From the cell containing the given text, extract its center point as [x, y] coordinate. 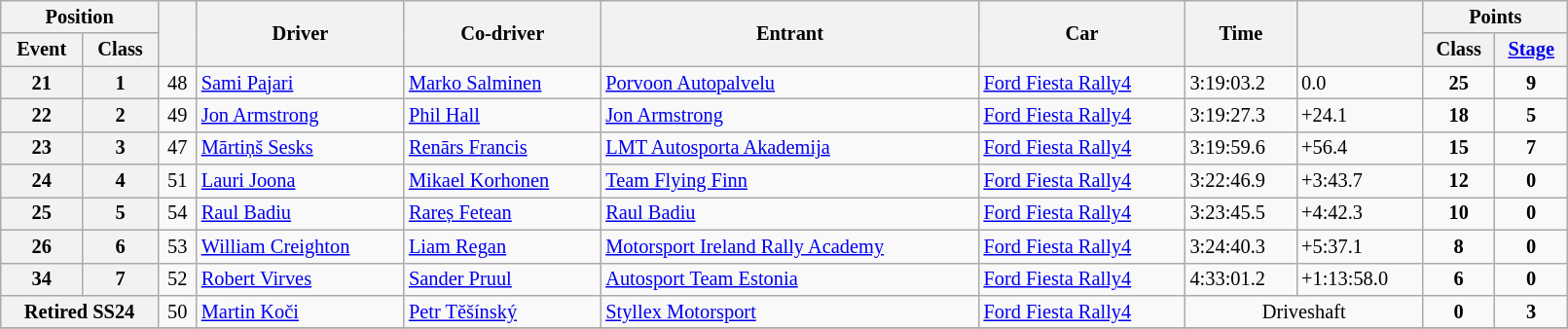
54 [177, 213]
23 [42, 148]
Rareș Fetean [502, 213]
Mārtiņš Sesks [300, 148]
Team Flying Finn [789, 181]
Points [1495, 17]
Position [80, 17]
Porvoon Autopalvelu [789, 83]
+24.1 [1360, 115]
Liam Regan [502, 246]
49 [177, 115]
0.0 [1360, 83]
26 [42, 246]
Co-driver [502, 33]
3:24:40.3 [1242, 246]
1 [121, 83]
50 [177, 311]
+56.4 [1360, 148]
Entrant [789, 33]
Martin Koči [300, 311]
48 [177, 83]
+4:42.3 [1360, 213]
3:19:27.3 [1242, 115]
Mikael Korhonen [502, 181]
15 [1459, 148]
Autosport Team Estonia [789, 279]
Time [1242, 33]
Event [42, 50]
2 [121, 115]
47 [177, 148]
Marko Salminen [502, 83]
3:19:59.6 [1242, 148]
Petr Těšínský [502, 311]
Car [1082, 33]
Driver [300, 33]
Lauri Joona [300, 181]
8 [1459, 246]
+3:43.7 [1360, 181]
+5:37.1 [1360, 246]
3:19:03.2 [1242, 83]
22 [42, 115]
51 [177, 181]
10 [1459, 213]
53 [177, 246]
3:22:46.9 [1242, 181]
4 [121, 181]
LMT Autosporta Akademija [789, 148]
3:23:45.5 [1242, 213]
+1:13:58.0 [1360, 279]
Sami Pajari [300, 83]
Retired SS24 [80, 311]
21 [42, 83]
12 [1459, 181]
4:33:01.2 [1242, 279]
9 [1532, 83]
52 [177, 279]
Sander Pruul [502, 279]
Driveshaft [1304, 311]
34 [42, 279]
18 [1459, 115]
24 [42, 181]
Phil Hall [502, 115]
Robert Virves [300, 279]
Stage [1532, 50]
William Creighton [300, 246]
Renārs Francis [502, 148]
Styllex Motorsport [789, 311]
Motorsport Ireland Rally Academy [789, 246]
